Provide the [X, Y] coordinate of the cell's center where the given text is located.  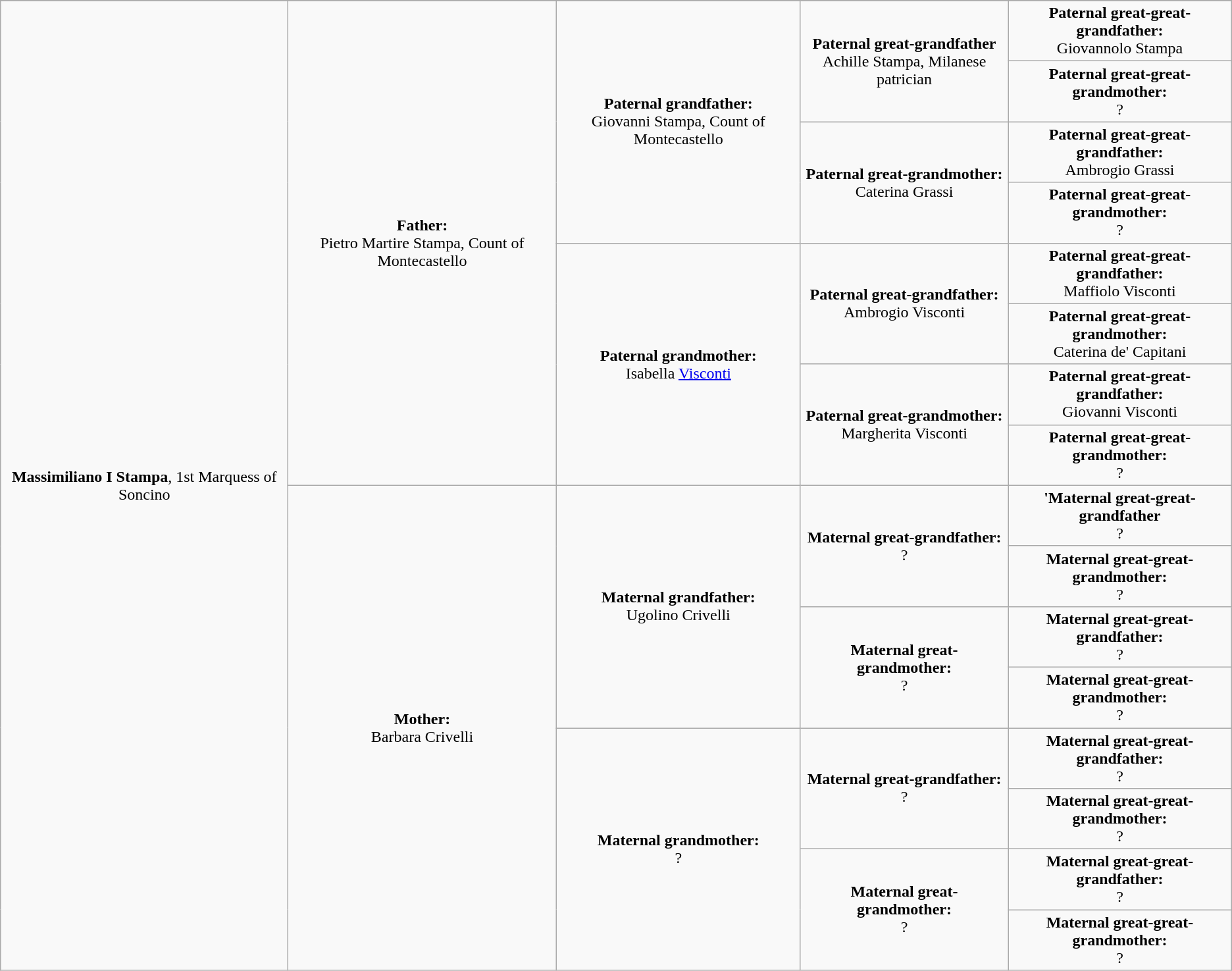
Father:Pietro Martire Stampa, Count of Montecastello [423, 243]
Paternal great-great-grandfather:Maffiolo Visconti [1120, 273]
Paternal great-grandmother:Margherita Visconti [904, 425]
Mother:Barbara Crivelli [423, 727]
Paternal great-great-grandfather:Ambrogio Grassi [1120, 152]
Maternal grandfather:Ugolino Crivelli [678, 606]
Paternal grandfather:Giovanni Stampa, Count of Montecastello [678, 122]
Paternal great-grandmother:Caterina Grassi [904, 182]
Massimiliano I Stampa, 1st Marquess of Soncino [145, 486]
'Maternal great-great-grandfather? [1120, 515]
Paternal great-grandfatherAchille Stampa, Milanese patrician [904, 61]
Paternal great-great-grandfather:Giovannolo Stampa [1120, 31]
Maternal grandmother:? [678, 849]
Paternal great-grandfather:Ambrogio Visconti [904, 303]
Paternal great-great-grandmother:Caterina de' Capitani [1120, 334]
Paternal great-great-grandfather:Giovanni Visconti [1120, 394]
Paternal grandmother:Isabella Visconti [678, 364]
